Find where the given text appears and provide that cell's center as (x, y) coordinate. 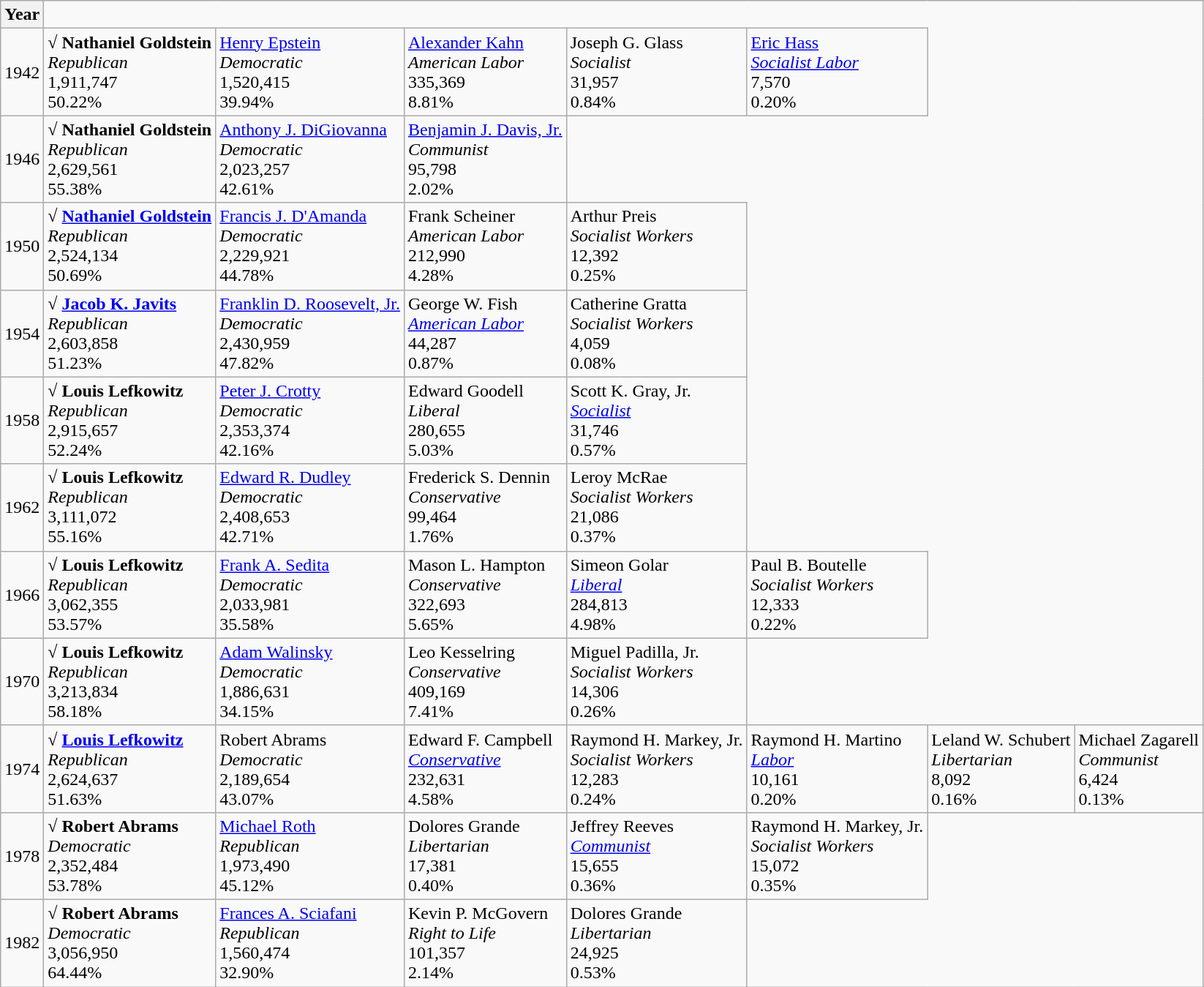
Jeffrey ReevesCommunist15,6550.36% (657, 856)
1962 (22, 508)
Simeon GolarLiberal284,8134.98% (657, 594)
√ Jacob K. JavitsRepublican2,603,85851.23% (130, 334)
Eric HassSocialist Labor7,5700.20% (837, 72)
√ Robert AbramsDemocratic3,056,95064.44% (130, 942)
Peter J. CrottyDemocratic2,353,37442.16% (310, 420)
√ Louis LefkowitzRepublican3,213,83458.18% (130, 682)
George W. FishAmerican Labor44,2870.87% (485, 334)
Michael RothRepublican1,973,49045.12% (310, 856)
Dolores GrandeLibertarian17,3810.40% (485, 856)
Robert AbramsDemocratic2,189,65443.07% (310, 768)
√ Louis LefkowitzRepublican3,062,35553.57% (130, 594)
√ Louis LefkowitzRepublican2,624,63751.63% (130, 768)
Leland W. SchubertLibertarian8,0920.16% (1001, 768)
Frederick S. DenninConservative99,4641.76% (485, 508)
1974 (22, 768)
Michael ZagarellCommunist6,4240.13% (1139, 768)
Frances A. SciafaniRepublican1,560,47432.90% (310, 942)
Edward F. CampbellConservative232,6314.58% (485, 768)
1954 (22, 334)
Arthur PreisSocialist Workers12,3920.25% (657, 246)
Year (22, 15)
Francis J. D'AmandaDemocratic2,229,92144.78% (310, 246)
√ Robert AbramsDemocratic2,352,48453.78% (130, 856)
1970 (22, 682)
Joseph G. GlassSocialist31,9570.84% (657, 72)
Leo KesselringConservative409,1697.41% (485, 682)
Edward GoodellLiberal280,6555.03% (485, 420)
Raymond H. Markey, Jr.Socialist Workers12,2830.24% (657, 768)
Frank ScheinerAmerican Labor212,9904.28% (485, 246)
√ Louis LefkowitzRepublican3,111,07255.16% (130, 508)
1950 (22, 246)
Leroy McRaeSocialist Workers21,0860.37% (657, 508)
Frank A. SeditaDemocratic2,033,98135.58% (310, 594)
Henry EpsteinDemocratic1,520,41539.94% (310, 72)
1942 (22, 72)
√ Nathaniel GoldsteinRepublican2,524,13450.69% (130, 246)
√ Nathaniel GoldsteinRepublican2,629,56155.38% (130, 160)
Raymond H. MartinoLabor10,1610.20% (837, 768)
1966 (22, 594)
1982 (22, 942)
Mason L. HamptonConservative322,6935.65% (485, 594)
Dolores GrandeLibertarian24,9250.53% (657, 942)
Franklin D. Roosevelt, Jr.Democratic2,430,95947.82% (310, 334)
√ Nathaniel GoldsteinRepublican1,911,74750.22% (130, 72)
Catherine GrattaSocialist Workers4,0590.08% (657, 334)
Anthony J. DiGiovannaDemocratic2,023,25742.61% (310, 160)
Benjamin J. Davis, Jr.Communist95,7982.02% (485, 160)
Scott K. Gray, Jr.Socialist31,7460.57% (657, 420)
Edward R. DudleyDemocratic2,408,65342.71% (310, 508)
Kevin P. McGovernRight to Life101,3572.14% (485, 942)
Paul B. BoutelleSocialist Workers12,3330.22% (837, 594)
1946 (22, 160)
1958 (22, 420)
Adam WalinskyDemocratic1,886,63134.15% (310, 682)
Alexander KahnAmerican Labor335,3698.81% (485, 72)
Miguel Padilla, Jr.Socialist Workers14,3060.26% (657, 682)
Raymond H. Markey, Jr.Socialist Workers15,0720.35% (837, 856)
√ Louis LefkowitzRepublican2,915,65752.24% (130, 420)
1978 (22, 856)
